Scan for the cell matching the given text and deliver its (X, Y) coordinate at center. 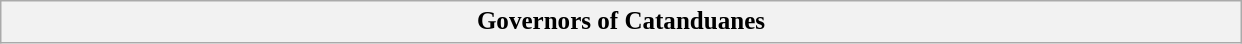
Governors of Catanduanes (621, 22)
